Provide the [X, Y] coordinate of the cell's center where the given text is located.  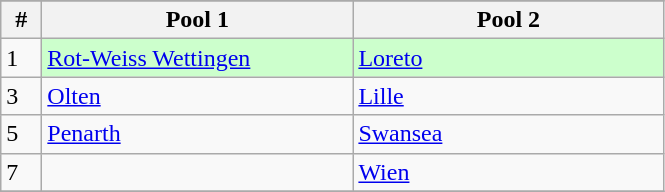
# [22, 20]
Pool 2 [508, 20]
Olten [198, 96]
Swansea [508, 134]
Wien [508, 172]
Penarth [198, 134]
Pool 1 [198, 20]
1 [22, 58]
Rot-Weiss Wettingen [198, 58]
5 [22, 134]
Loreto [508, 58]
Lille [508, 96]
7 [22, 172]
3 [22, 96]
